Identify which cell holds the provided text, then report its (X, Y) central coordinate. 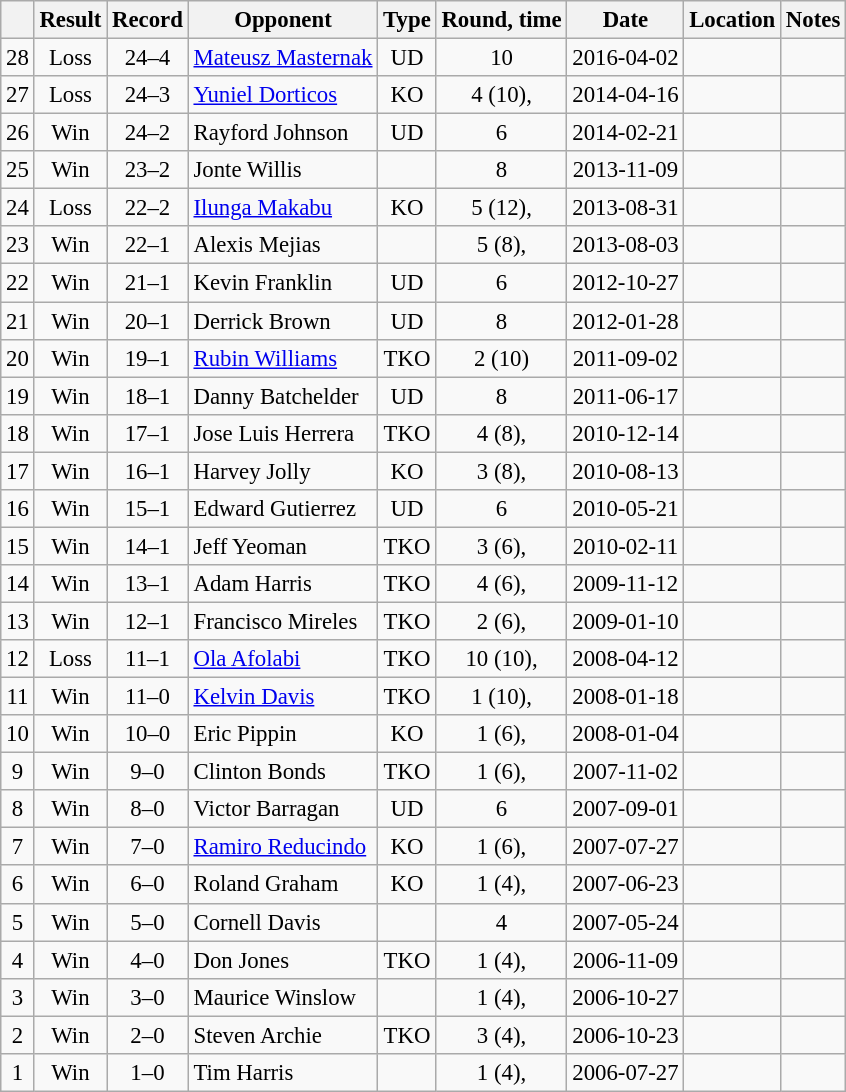
14 (18, 584)
2011-06-17 (626, 396)
3–0 (148, 997)
Francisco Mireles (283, 621)
2007-09-01 (626, 809)
2016-04-02 (626, 58)
2 (6), (502, 621)
20 (18, 358)
12–1 (148, 621)
24–2 (148, 133)
2010-02-11 (626, 546)
4 (8), (502, 433)
2 (18, 1035)
2008-01-04 (626, 734)
4–0 (148, 960)
16–1 (148, 471)
9 (18, 772)
2–0 (148, 1035)
Danny Batchelder (283, 396)
24–3 (148, 95)
12 (18, 659)
2007-06-23 (626, 885)
11–1 (148, 659)
1 (10), (502, 697)
21 (18, 321)
17 (18, 471)
Roland Graham (283, 885)
16 (18, 509)
14–1 (148, 546)
2006-11-09 (626, 960)
Opponent (283, 20)
Cornell Davis (283, 922)
21–1 (148, 283)
10–0 (148, 734)
Result (70, 20)
Notes (814, 20)
Maurice Winslow (283, 997)
15 (18, 546)
2012-10-27 (626, 283)
Rayford Johnson (283, 133)
Tim Harris (283, 1073)
11–0 (148, 697)
2014-04-16 (626, 95)
Ola Afolabi (283, 659)
2009-01-10 (626, 621)
7–0 (148, 847)
3 (8), (502, 471)
5 (8), (502, 245)
2007-11-02 (626, 772)
2007-05-24 (626, 922)
Location (732, 20)
3 (4), (502, 1035)
20–1 (148, 321)
22 (18, 283)
5 (18, 922)
Kevin Franklin (283, 283)
26 (18, 133)
5 (12), (502, 208)
Yuniel Dorticos (283, 95)
Derrick Brown (283, 321)
27 (18, 95)
4 (6), (502, 584)
11 (18, 697)
Harvey Jolly (283, 471)
Ilunga Makabu (283, 208)
1–0 (148, 1073)
Date (626, 20)
2012-01-28 (626, 321)
2008-01-18 (626, 697)
Round, time (502, 20)
17–1 (148, 433)
Edward Gutierrez (283, 509)
Clinton Bonds (283, 772)
18 (18, 433)
1 (18, 1073)
10 (10), (502, 659)
2010-08-13 (626, 471)
22–1 (148, 245)
2008-04-12 (626, 659)
5–0 (148, 922)
2013-11-09 (626, 170)
24–4 (148, 58)
Rubin Williams (283, 358)
Don Jones (283, 960)
Ramiro Reducindo (283, 847)
Adam Harris (283, 584)
Jeff Yeoman (283, 546)
Eric Pippin (283, 734)
Victor Barragan (283, 809)
18–1 (148, 396)
2006-10-23 (626, 1035)
2013-08-03 (626, 245)
13 (18, 621)
3 (6), (502, 546)
13–1 (148, 584)
2013-08-31 (626, 208)
Kelvin Davis (283, 697)
Type (407, 20)
7 (18, 847)
6–0 (148, 885)
2010-12-14 (626, 433)
19–1 (148, 358)
Jonte Willis (283, 170)
28 (18, 58)
4 (10), (502, 95)
2009-11-12 (626, 584)
2006-07-27 (626, 1073)
22–2 (148, 208)
Alexis Mejias (283, 245)
3 (18, 997)
25 (18, 170)
Mateusz Masternak (283, 58)
2006-10-27 (626, 997)
9–0 (148, 772)
2014-02-21 (626, 133)
2 (10) (502, 358)
23–2 (148, 170)
2011-09-02 (626, 358)
19 (18, 396)
Jose Luis Herrera (283, 433)
24 (18, 208)
Record (148, 20)
15–1 (148, 509)
2010-05-21 (626, 509)
23 (18, 245)
2007-07-27 (626, 847)
Steven Archie (283, 1035)
8–0 (148, 809)
